Identify which cell holds the provided text, then report its [x, y] central coordinate. 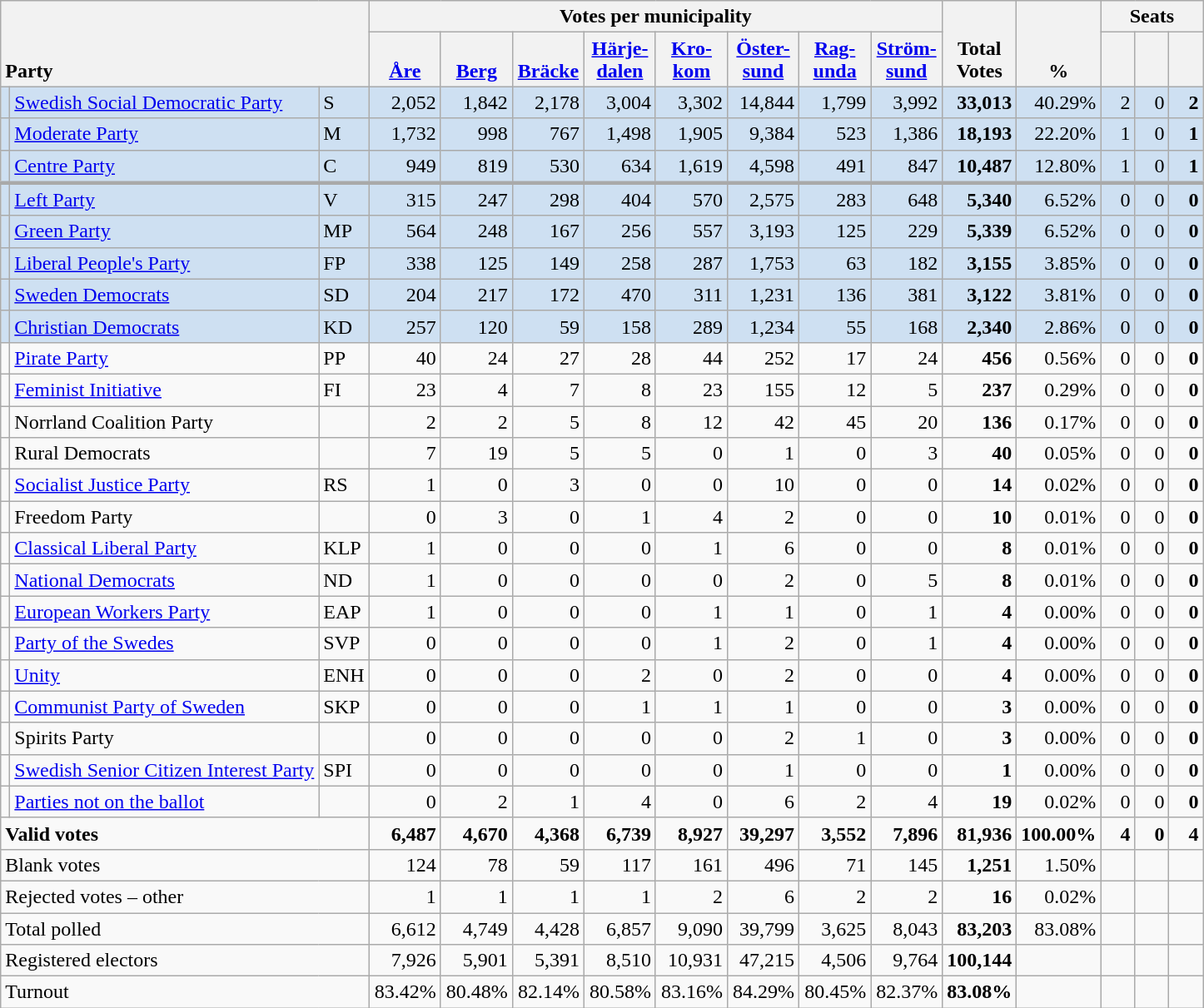
82.14% [548, 992]
1,251 [979, 865]
9,764 [907, 961]
5,901 [476, 961]
Ström- sund [907, 60]
287 [691, 263]
4,749 [476, 928]
Rag- unda [835, 60]
634 [619, 166]
Turnout [185, 992]
3,155 [979, 263]
18,193 [979, 134]
RS [344, 485]
83.16% [691, 992]
6,612 [405, 928]
28 [619, 358]
8,510 [619, 961]
22.20% [1059, 134]
161 [691, 865]
404 [619, 200]
45 [835, 422]
3.81% [1059, 295]
155 [764, 390]
S [344, 102]
1,234 [764, 326]
MP [344, 231]
0.05% [1059, 454]
63 [835, 263]
1.50% [1059, 865]
1,498 [619, 134]
Parties not on the ballot [165, 802]
Christian Democrats [165, 326]
Centre Party [165, 166]
83,203 [979, 928]
2,178 [548, 102]
Total Votes [979, 43]
80.45% [835, 992]
10,487 [979, 166]
4,598 [764, 166]
6,857 [619, 928]
Socialist Justice Party [165, 485]
648 [907, 200]
Kro- kom [691, 60]
Pirate Party [165, 358]
Swedish Senior Citizen Interest Party [165, 770]
Freedom Party [165, 517]
167 [548, 231]
217 [476, 295]
8,927 [691, 833]
Unity [165, 675]
Norrland Coalition Party [165, 422]
17 [835, 358]
80.48% [476, 992]
Feminist Initiative [165, 390]
8,043 [907, 928]
39,297 [764, 833]
5,339 [979, 231]
SD [344, 295]
84.29% [764, 992]
Valid votes [185, 833]
124 [405, 865]
FI [344, 390]
6,487 [405, 833]
80.58% [619, 992]
1,386 [907, 134]
229 [907, 231]
298 [548, 200]
16 [979, 896]
523 [835, 134]
256 [619, 231]
158 [619, 326]
ENH [344, 675]
557 [691, 231]
3.85% [1059, 263]
767 [548, 134]
7,926 [405, 961]
145 [907, 865]
Party [185, 43]
252 [764, 358]
847 [907, 166]
National Democrats [165, 580]
819 [476, 166]
4,670 [476, 833]
5,391 [548, 961]
149 [548, 263]
4,428 [548, 928]
Spirits Party [165, 738]
1,732 [405, 134]
3,302 [691, 102]
Moderate Party [165, 134]
PP [344, 358]
456 [979, 358]
0.29% [1059, 390]
1,799 [835, 102]
83.42% [405, 992]
14 [979, 485]
311 [691, 295]
4,506 [835, 961]
European Workers Party [165, 612]
3,122 [979, 295]
204 [405, 295]
257 [405, 326]
120 [476, 326]
Votes per municipality [655, 17]
42 [764, 422]
SVP [344, 643]
Green Party [165, 231]
55 [835, 326]
Rejected votes – other [185, 896]
998 [476, 134]
Öster- sund [764, 60]
6,739 [619, 833]
470 [619, 295]
71 [835, 865]
Sweden Democrats [165, 295]
ND [344, 580]
949 [405, 166]
81,936 [979, 833]
Swedish Social Democratic Party [165, 102]
Communist Party of Sweden [165, 707]
KLP [344, 549]
Registered electors [185, 961]
283 [835, 200]
3,552 [835, 833]
Berg [476, 60]
14,844 [764, 102]
Classical Liberal Party [165, 549]
20 [907, 422]
172 [548, 295]
82.37% [907, 992]
Total polled [185, 928]
237 [979, 390]
1,231 [764, 295]
564 [405, 231]
248 [476, 231]
40.29% [1059, 102]
289 [691, 326]
247 [476, 200]
Härje- dalen [619, 60]
0.17% [1059, 422]
3,004 [619, 102]
Left Party [165, 200]
381 [907, 295]
3,992 [907, 102]
315 [405, 200]
1,619 [691, 166]
39,799 [764, 928]
Blank votes [185, 865]
2.86% [1059, 326]
1,753 [764, 263]
FP [344, 263]
5,340 [979, 200]
258 [619, 263]
Liberal People's Party [165, 263]
V [344, 200]
496 [764, 865]
9,384 [764, 134]
M [344, 134]
117 [619, 865]
100,144 [979, 961]
78 [476, 865]
Bräcke [548, 60]
33,013 [979, 102]
44 [691, 358]
10,931 [691, 961]
7,896 [907, 833]
Åre [405, 60]
491 [835, 166]
KD [344, 326]
570 [691, 200]
27 [548, 358]
3,193 [764, 231]
100.00% [1059, 833]
Rural Democrats [165, 454]
3,625 [835, 928]
1,905 [691, 134]
338 [405, 263]
530 [548, 166]
EAP [344, 612]
168 [907, 326]
12.80% [1059, 166]
Seats [1152, 17]
2,575 [764, 200]
SKP [344, 707]
4,368 [548, 833]
SPI [344, 770]
1,842 [476, 102]
Party of the Swedes [165, 643]
9,090 [691, 928]
2,340 [979, 326]
0.56% [1059, 358]
47,215 [764, 961]
182 [907, 263]
2,052 [405, 102]
% [1059, 43]
C [344, 166]
